Determine the [X, Y] coordinate at the center of the cell enclosing the given text.  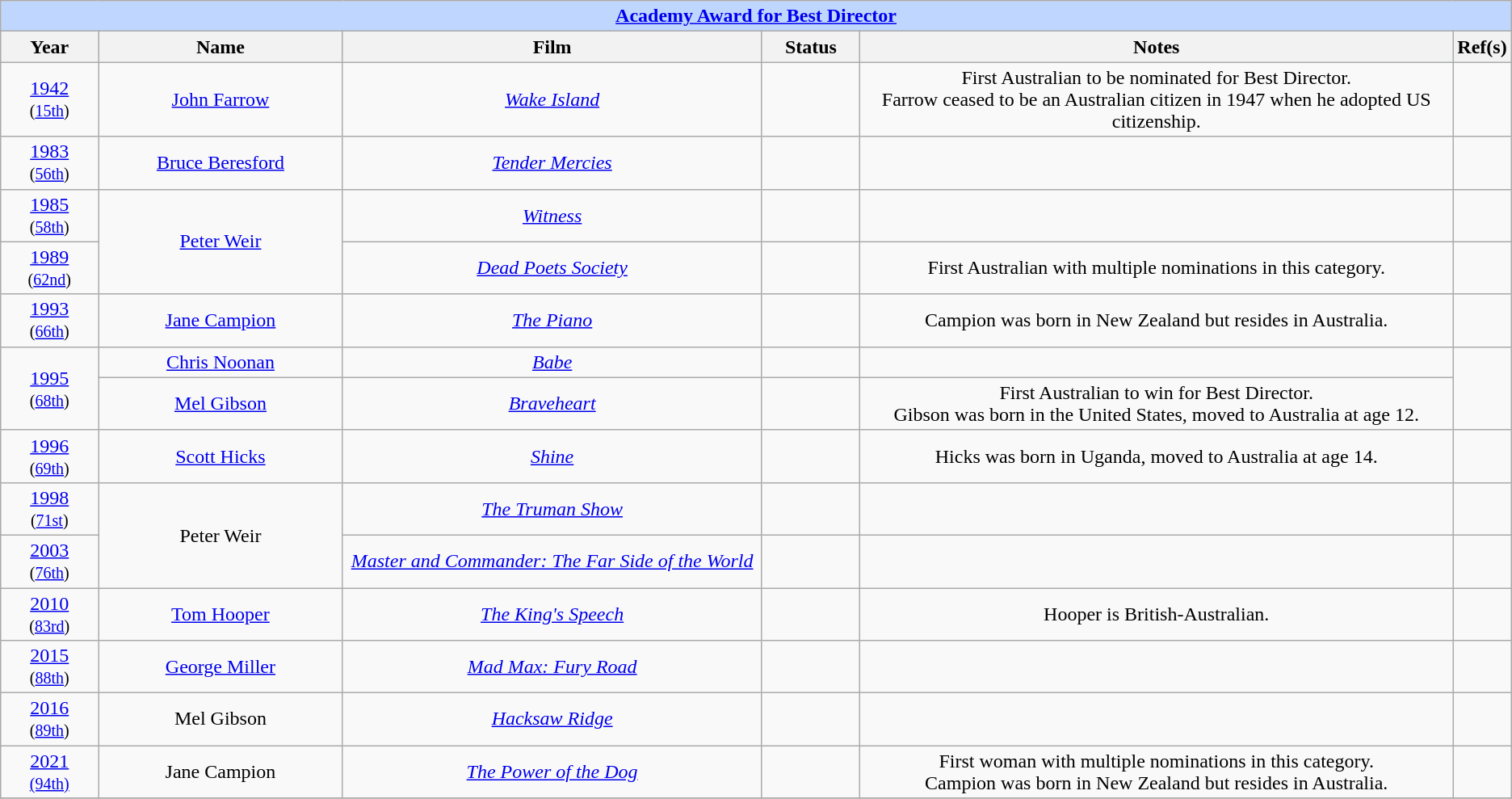
Film [552, 47]
Chris Noonan [220, 362]
2015(88th) [50, 667]
2016(89th) [50, 719]
1995(68th) [50, 388]
John Farrow [220, 99]
Wake Island [552, 99]
The Power of the Dog [552, 772]
George Miller [220, 667]
1942(15th) [50, 99]
First Australian to be nominated for Best Director.Farrow ceased to be an Australian citizen in 1947 when he adopted US citizenship. [1157, 99]
Hacksaw Ridge [552, 719]
Year [50, 47]
2010(83rd) [50, 614]
Braveheart [552, 404]
Tom Hooper [220, 614]
The Truman Show [552, 509]
Tender Mercies [552, 163]
The Piano [552, 320]
Notes [1157, 47]
Name [220, 47]
Master and Commander: The Far Side of the World [552, 561]
Babe [552, 362]
1985(58th) [50, 215]
Witness [552, 215]
Hicks was born in Uganda, moved to Australia at age 14. [1157, 456]
Mad Max: Fury Road [552, 667]
Status [811, 47]
1983(56th) [50, 163]
Scott Hicks [220, 456]
1998(71st) [50, 509]
The King's Speech [552, 614]
Hooper is British-Australian. [1157, 614]
Academy Award for Best Director [756, 16]
1996(69th) [50, 456]
Shine [552, 456]
Bruce Beresford [220, 163]
2021(94th) [50, 772]
First woman with multiple nominations in this category.Campion was born in New Zealand but resides in Australia. [1157, 772]
Dead Poets Society [552, 268]
First Australian to win for Best Director.Gibson was born in the United States, moved to Australia at age 12. [1157, 404]
2003(76th) [50, 561]
Campion was born in New Zealand but resides in Australia. [1157, 320]
Ref(s) [1482, 47]
First Australian with multiple nominations in this category. [1157, 268]
1993(66th) [50, 320]
1989(62nd) [50, 268]
